Determine the (x, y) coordinate at the center of the cell enclosing the given text.  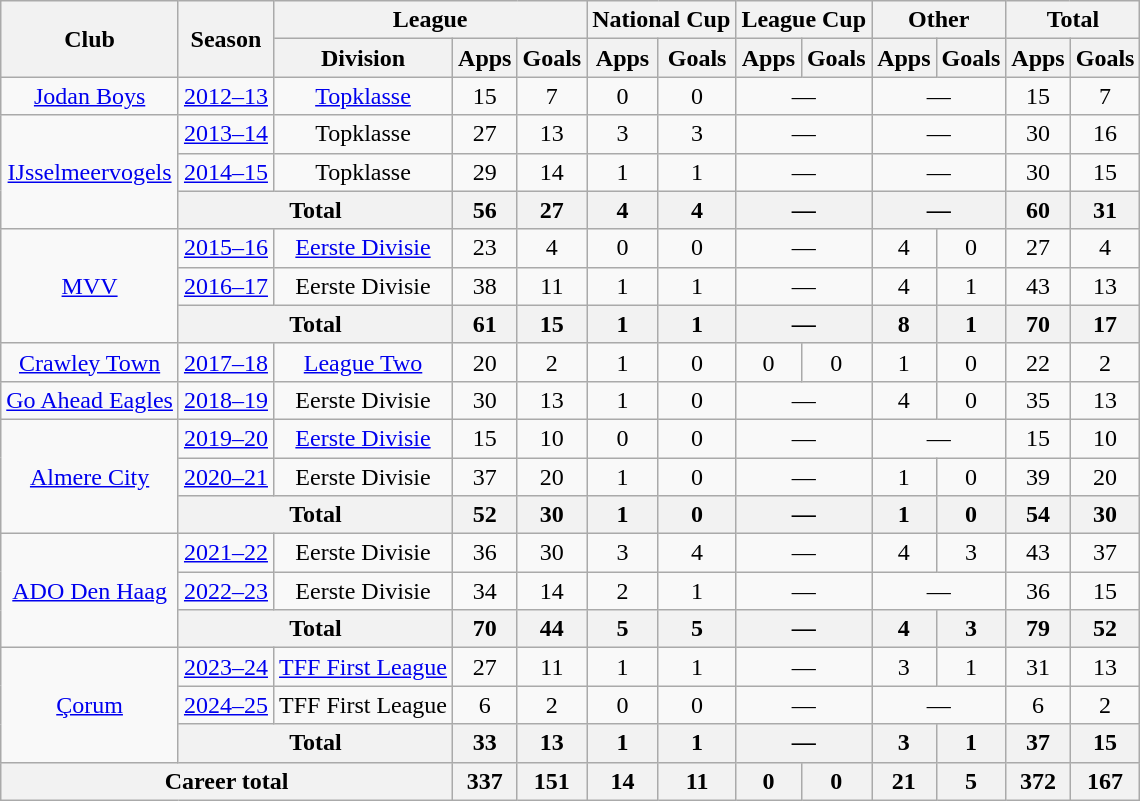
2021–22 (226, 553)
337 (485, 781)
League (430, 20)
38 (485, 286)
2018–19 (226, 400)
2020–21 (226, 477)
54 (1038, 515)
2023–24 (226, 667)
2015–16 (226, 248)
Almere City (90, 476)
IJsselmeervogels (90, 172)
Career total (227, 781)
National Cup (662, 20)
2016–17 (226, 286)
2022–23 (226, 591)
League Two (362, 362)
Crawley Town (90, 362)
167 (1105, 781)
2012–13 (226, 96)
8 (904, 324)
29 (485, 172)
MVV (90, 286)
Go Ahead Eagles (90, 400)
Jodan Boys (90, 96)
2013–14 (226, 134)
79 (1038, 629)
17 (1105, 324)
39 (1038, 477)
35 (1038, 400)
Season (226, 39)
61 (485, 324)
33 (485, 743)
23 (485, 248)
60 (1038, 210)
Division (362, 58)
372 (1038, 781)
Club (90, 39)
League Cup (804, 20)
21 (904, 781)
16 (1105, 134)
56 (485, 210)
2017–18 (226, 362)
ADO Den Haag (90, 591)
44 (552, 629)
2024–25 (226, 705)
2019–20 (226, 438)
34 (485, 591)
2014–15 (226, 172)
22 (1038, 362)
Çorum (90, 705)
151 (552, 781)
Other (939, 20)
